Provide the (X, Y) coordinate of the cell's center where the given text is located.  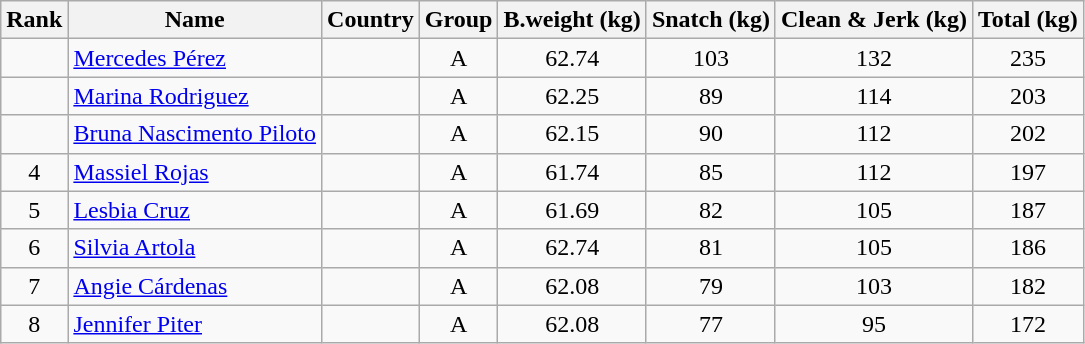
77 (710, 324)
Massiel Rojas (195, 172)
Rank (34, 20)
90 (710, 134)
Country (371, 20)
Mercedes Pérez (195, 58)
172 (1028, 324)
82 (710, 210)
182 (1028, 286)
187 (1028, 210)
62.25 (572, 96)
Jennifer Piter (195, 324)
Group (458, 20)
Angie Cárdenas (195, 286)
79 (710, 286)
5 (34, 210)
Total (kg) (1028, 20)
114 (874, 96)
202 (1028, 134)
89 (710, 96)
Snatch (kg) (710, 20)
6 (34, 248)
Name (195, 20)
203 (1028, 96)
61.74 (572, 172)
8 (34, 324)
4 (34, 172)
186 (1028, 248)
7 (34, 286)
197 (1028, 172)
Bruna Nascimento Piloto (195, 134)
Clean & Jerk (kg) (874, 20)
132 (874, 58)
62.15 (572, 134)
81 (710, 248)
61.69 (572, 210)
Lesbia Cruz (195, 210)
95 (874, 324)
235 (1028, 58)
Marina Rodriguez (195, 96)
85 (710, 172)
B.weight (kg) (572, 20)
Silvia Artola (195, 248)
